Capture the cell that displays the provided text and extract its (x, y) central coordinate. 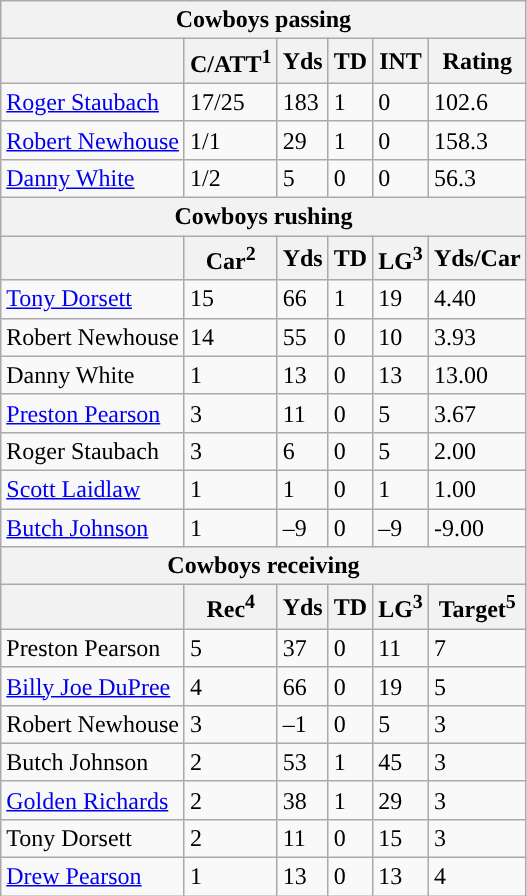
Rec4 (230, 608)
55 (302, 337)
Cowboys receiving (264, 566)
-9.00 (477, 528)
4.40 (477, 299)
Cowboys passing (264, 20)
–1 (302, 724)
10 (401, 337)
53 (302, 762)
158.3 (477, 140)
14 (230, 337)
C/ATT1 (230, 62)
Billy Joe DuPree (93, 686)
INT (401, 62)
183 (302, 102)
37 (302, 648)
1/1 (230, 140)
7 (477, 648)
6 (302, 451)
Car2 (230, 258)
Yds/Car (477, 258)
17/25 (230, 102)
Rating (477, 62)
Cowboys rushing (264, 217)
2.00 (477, 451)
1/2 (230, 178)
Drew Pearson (93, 877)
45 (401, 762)
102.6 (477, 102)
3.93 (477, 337)
Scott Laidlaw (93, 489)
38 (302, 800)
56.3 (477, 178)
3.67 (477, 413)
Golden Richards (93, 800)
Target5 (477, 608)
1.00 (477, 489)
13.00 (477, 375)
